For the text-containing cell, return its midpoint in [x, y] coordinate format. 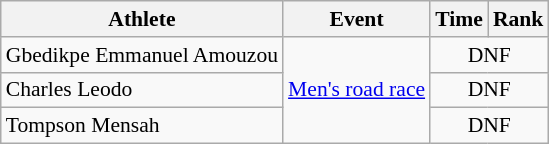
Rank [518, 19]
Time [459, 19]
Athlete [142, 19]
Gbedikpe Emmanuel Amouzou [142, 55]
Tompson Mensah [142, 126]
Event [356, 19]
Men's road race [356, 90]
Charles Leodo [142, 90]
